Capture the cell that displays the provided text and extract its (X, Y) central coordinate. 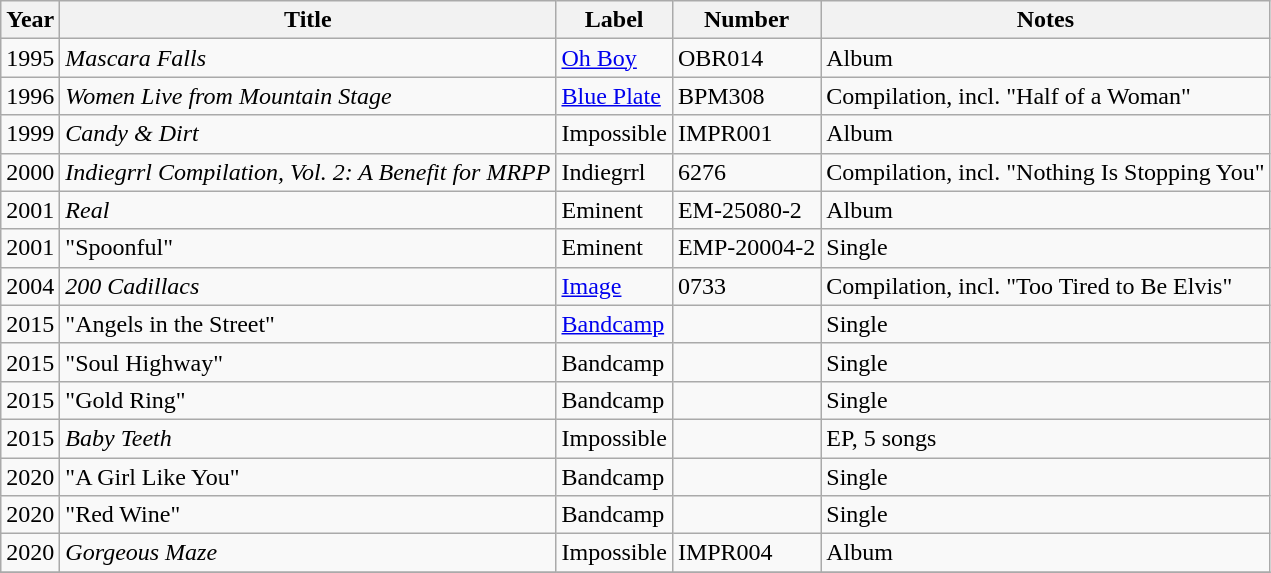
Mascara Falls (308, 58)
BPM308 (746, 96)
Oh Boy (614, 58)
1996 (30, 96)
OBR014 (746, 58)
2000 (30, 172)
Notes (1046, 20)
Number (746, 20)
Real (308, 210)
1995 (30, 58)
Blue Plate (614, 96)
"Red Wine" (308, 515)
EMP-20004-2 (746, 248)
Indiegrrl (614, 172)
200 Cadillacs (308, 286)
Compilation, incl. "Nothing Is Stopping You" (1046, 172)
"A Girl Like You" (308, 477)
Compilation, incl. "Half of a Woman" (1046, 96)
"Spoonful" (308, 248)
Gorgeous Maze (308, 553)
Indiegrrl Compilation, Vol. 2: A Benefit for MRPP (308, 172)
2004 (30, 286)
Candy & Dirt (308, 134)
"Gold Ring" (308, 400)
"Soul Highway" (308, 362)
EP, 5 songs (1046, 438)
Image (614, 286)
1999 (30, 134)
Label (614, 20)
"Angels in the Street" (308, 324)
Baby Teeth (308, 438)
IMPR001 (746, 134)
Title (308, 20)
Compilation, incl. "Too Tired to Be Elvis" (1046, 286)
0733 (746, 286)
6276 (746, 172)
Women Live from Mountain Stage (308, 96)
EM-25080-2 (746, 210)
IMPR004 (746, 553)
Year (30, 20)
